Capture the cell that displays the provided text and extract its [X, Y] central coordinate. 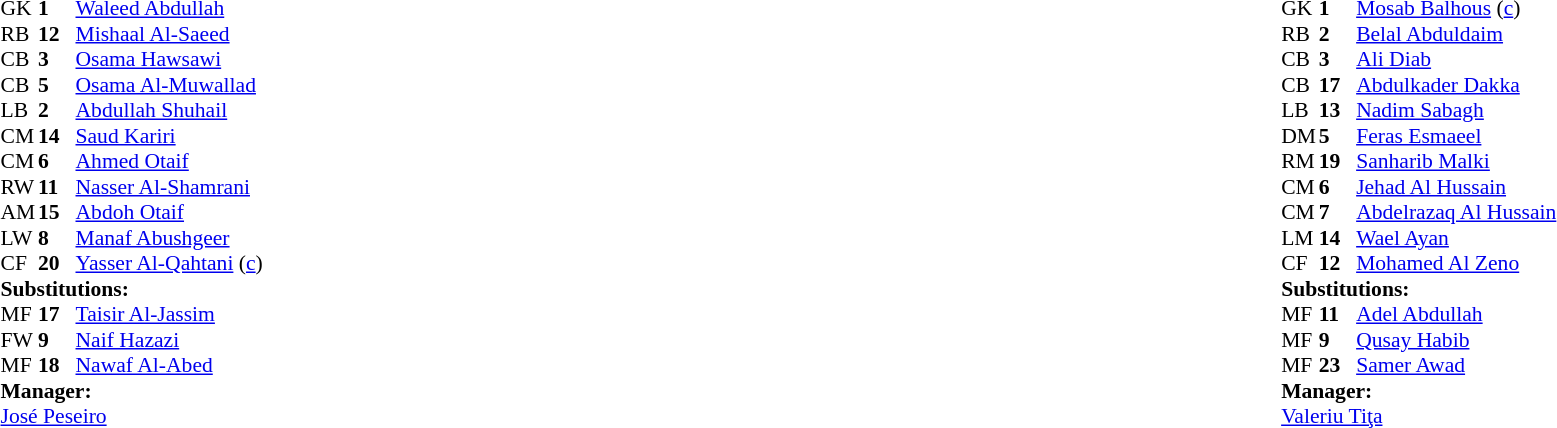
23 [1338, 365]
Manaf Abushgeer [170, 238]
Naif Hazazi [170, 340]
7 [1338, 213]
LW [19, 238]
13 [1338, 111]
FW [19, 340]
Ali Diab [1456, 59]
Abdulkader Dakka [1456, 85]
8 [57, 238]
Nawaf Al-Abed [170, 365]
RM [1300, 161]
18 [57, 365]
Feras Esmaeel [1456, 136]
15 [57, 213]
AM [19, 213]
RW [19, 187]
Mohamed Al Zeno [1456, 263]
19 [1338, 161]
Taisir Al-Jassim [170, 315]
Yasser Al-Qahtani (c) [170, 263]
Osama Al-Muwallad [170, 85]
Nasser Al-Shamrani [170, 187]
Jehad Al Hussain [1456, 187]
Adel Abdullah [1456, 315]
Abdoh Otaif [170, 213]
Sanharib Malki [1456, 161]
DM [1300, 136]
Abdullah Shuhail [170, 111]
Qusay Habib [1456, 340]
Nadim Sabagh [1456, 111]
Belal Abduldaim [1456, 34]
20 [57, 263]
Samer Awad [1456, 365]
Mishaal Al-Saeed [170, 34]
Ahmed Otaif [170, 161]
Saud Kariri [170, 136]
LM [1300, 238]
Osama Hawsawi [170, 59]
Wael Ayan [1456, 238]
Abdelrazaq Al Hussain [1456, 213]
